Output the [x, y] coordinate of the center of the cell containing the given text.  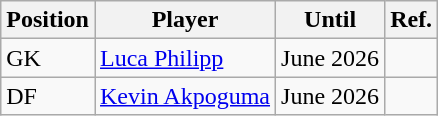
Ref. [412, 20]
Position [48, 20]
Player [184, 20]
Until [330, 20]
GK [48, 58]
Kevin Akpoguma [184, 96]
Luca Philipp [184, 58]
DF [48, 96]
